Output the [X, Y] coordinate of the center of the cell containing the given text.  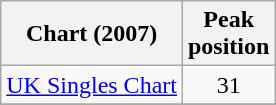
31 [228, 85]
UK Singles Chart [92, 85]
Chart (2007) [92, 34]
Peakposition [228, 34]
